Identify which cell holds the provided text, then report its [x, y] central coordinate. 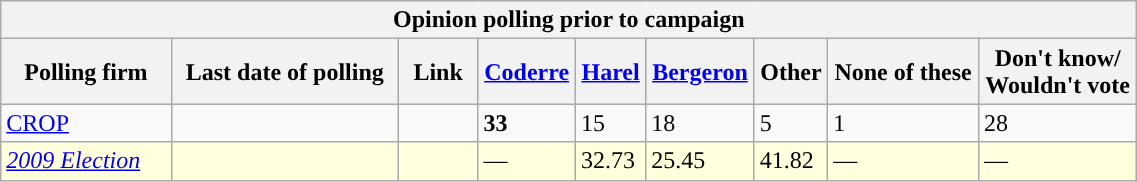
1 [904, 123]
Don't know/Wouldn't vote [1057, 72]
15 [610, 123]
Other [791, 72]
32.73 [610, 161]
Opinion polling prior to campaign [569, 20]
Coderre [527, 72]
Last date of polling [284, 72]
Link [438, 72]
Bergeron [700, 72]
2009 Election [86, 161]
Polling firm [86, 72]
18 [700, 123]
25.45 [700, 161]
28 [1057, 123]
33 [527, 123]
None of these [904, 72]
CROP [86, 123]
5 [791, 123]
Harel [610, 72]
41.82 [791, 161]
